Detect which cell encompasses the target text, then output its [x, y] center coordinate. 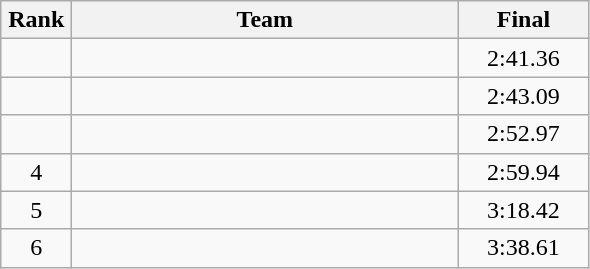
3:38.61 [524, 248]
Team [265, 20]
4 [36, 172]
5 [36, 210]
2:52.97 [524, 134]
3:18.42 [524, 210]
6 [36, 248]
Final [524, 20]
2:59.94 [524, 172]
Rank [36, 20]
2:43.09 [524, 96]
2:41.36 [524, 58]
